Extract the [X, Y] coordinate from the center of the cell holding the provided text.  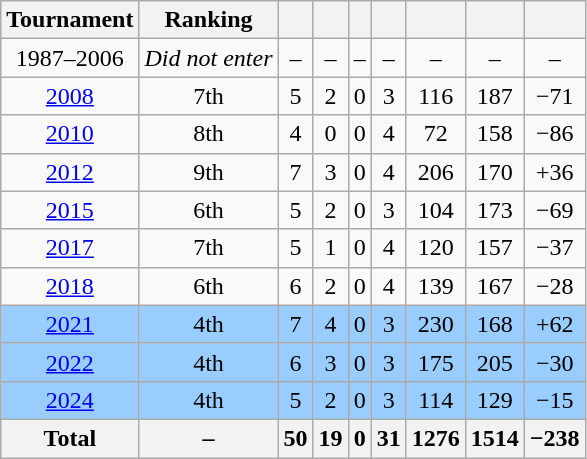
157 [494, 248]
31 [388, 438]
2010 [70, 134]
187 [494, 96]
2021 [70, 324]
−69 [554, 210]
175 [436, 362]
167 [494, 286]
104 [436, 210]
1 [330, 248]
116 [436, 96]
2024 [70, 400]
72 [436, 134]
2018 [70, 286]
2017 [70, 248]
50 [296, 438]
1987–2006 [70, 58]
170 [494, 172]
1276 [436, 438]
9th [208, 172]
−238 [554, 438]
Total [70, 438]
120 [436, 248]
205 [494, 362]
−37 [554, 248]
−86 [554, 134]
1514 [494, 438]
+36 [554, 172]
−71 [554, 96]
19 [330, 438]
−28 [554, 286]
Tournament [70, 20]
114 [436, 400]
2012 [70, 172]
139 [436, 286]
2015 [70, 210]
230 [436, 324]
−30 [554, 362]
2022 [70, 362]
168 [494, 324]
129 [494, 400]
−15 [554, 400]
Ranking [208, 20]
+62 [554, 324]
173 [494, 210]
8th [208, 134]
158 [494, 134]
206 [436, 172]
Did not enter [208, 58]
2008 [70, 96]
